Scan for the cell matching the given text and deliver its (X, Y) coordinate at center. 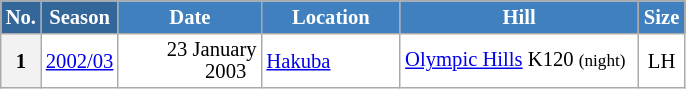
No. (21, 16)
Hill (519, 16)
23 January 2003 (190, 60)
LH (662, 60)
Season (80, 16)
1 (21, 60)
Date (190, 16)
2002/03 (80, 60)
Location (330, 16)
Hakuba (330, 60)
Olympic Hills K120 (night) (519, 60)
Size (662, 16)
